Pinpoint the cell where the given text exists, returning its (X, Y) midpoint coordinate. 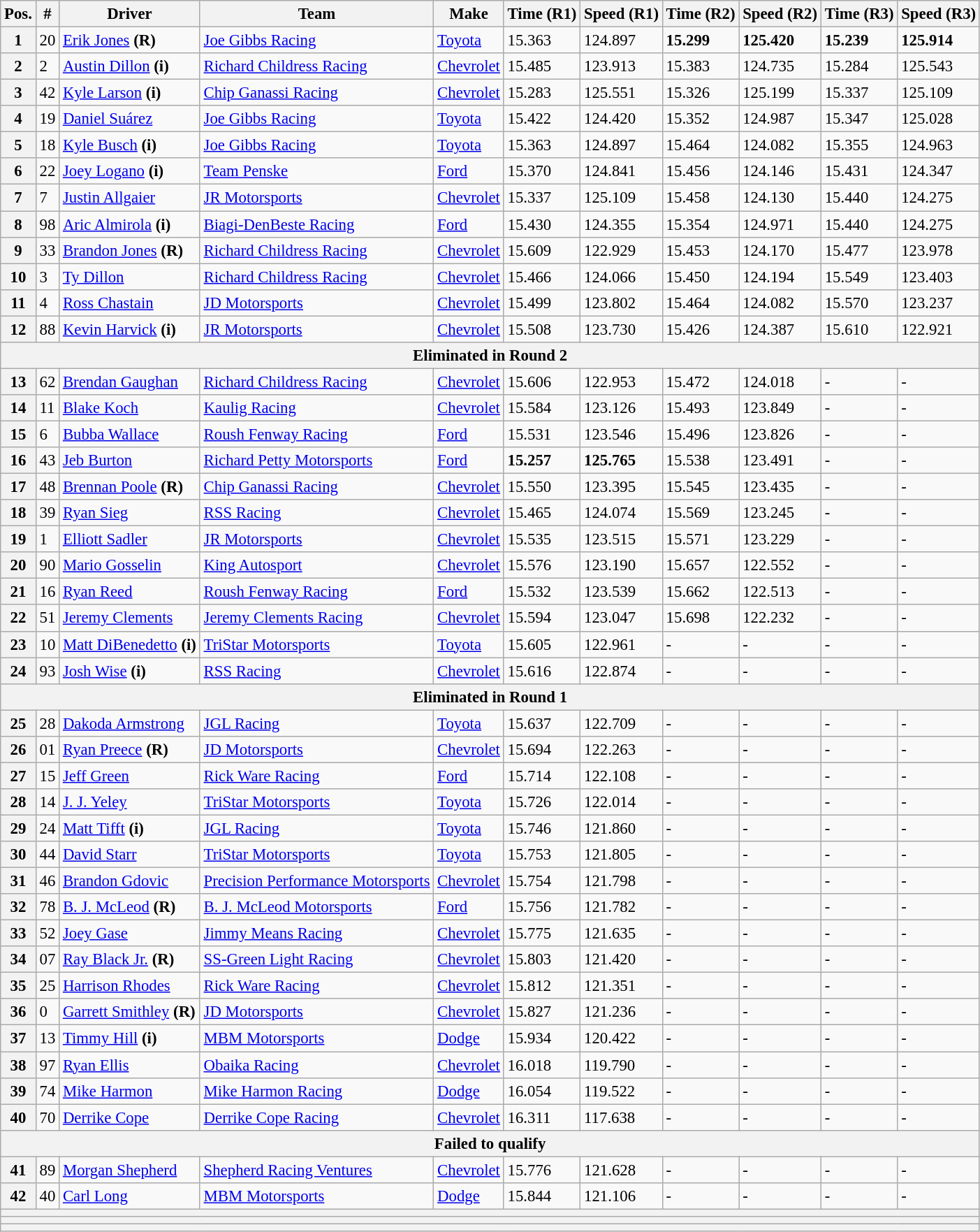
Bubba Wallace (130, 434)
119.790 (622, 1065)
15.694 (542, 750)
Kyle Busch (i) (130, 145)
124.387 (780, 329)
Jeb Burton (130, 461)
117.638 (622, 1117)
Driver (130, 14)
Daniel Suárez (130, 119)
121.236 (622, 1013)
15.347 (859, 119)
123.435 (780, 487)
15.934 (542, 1038)
122.108 (622, 776)
123.730 (622, 329)
01 (47, 750)
15.803 (542, 959)
121.351 (622, 986)
Speed (R2) (780, 14)
Matt Tifft (i) (130, 828)
123.190 (622, 565)
125.028 (939, 119)
Garrett Smithley (R) (130, 1013)
15.383 (701, 66)
15.535 (542, 539)
124.194 (780, 277)
121.782 (622, 907)
Ray Black Jr. (R) (130, 959)
Ryan Sieg (130, 513)
15.283 (542, 93)
70 (47, 1117)
123.229 (780, 539)
121.628 (622, 1170)
Team (317, 14)
15.493 (701, 408)
32 (18, 907)
Erik Jones (R) (130, 41)
16.018 (542, 1065)
SS-Green Light Racing (317, 959)
15.609 (542, 250)
15.422 (542, 119)
15.571 (701, 539)
122.552 (780, 565)
15.756 (542, 907)
93 (47, 671)
46 (47, 881)
15.284 (859, 66)
123.126 (622, 408)
120.422 (622, 1038)
31 (18, 881)
15.458 (701, 198)
27 (18, 776)
15.545 (701, 487)
38 (18, 1065)
123.546 (622, 434)
43 (47, 461)
Matt DiBenedetto (i) (130, 644)
15.594 (542, 618)
Mario Gosselin (130, 565)
124.347 (939, 171)
15.657 (701, 565)
121.420 (622, 959)
15.352 (701, 119)
15.239 (859, 41)
Jeff Green (130, 776)
15.430 (542, 224)
121.798 (622, 881)
97 (47, 1065)
15.499 (542, 303)
123.245 (780, 513)
37 (18, 1038)
Carl Long (130, 1196)
8 (18, 224)
15.844 (542, 1196)
123.913 (622, 66)
Speed (R3) (939, 14)
15.698 (701, 618)
34 (18, 959)
121.860 (622, 828)
124.018 (780, 382)
122.874 (622, 671)
Make (469, 14)
123.395 (622, 487)
36 (18, 1013)
Timmy Hill (i) (130, 1038)
125.543 (939, 66)
121.635 (622, 934)
15.466 (542, 277)
Eliminated in Round 1 (490, 697)
Speed (R1) (622, 14)
Austin Dillon (i) (130, 66)
Ryan Ellis (130, 1065)
Jeremy Clements Racing (317, 618)
15.753 (542, 855)
88 (47, 329)
King Autosport (317, 565)
44 (47, 855)
Kyle Larson (i) (130, 93)
98 (47, 224)
74 (47, 1091)
Blake Koch (130, 408)
15.485 (542, 66)
15.450 (701, 277)
123.978 (939, 250)
124.130 (780, 198)
123.491 (780, 461)
15.370 (542, 171)
41 (18, 1170)
15.496 (701, 434)
Josh Wise (i) (130, 671)
Time (R3) (859, 14)
16.311 (542, 1117)
35 (18, 986)
15.550 (542, 487)
125.765 (622, 461)
15.426 (701, 329)
Ryan Reed (130, 592)
122.263 (622, 750)
124.841 (622, 171)
15.257 (542, 461)
Derrike Cope Racing (317, 1117)
15.606 (542, 382)
124.146 (780, 171)
07 (47, 959)
89 (47, 1170)
123.539 (622, 592)
119.522 (622, 1091)
15.605 (542, 644)
125.551 (622, 93)
Joey Logano (i) (130, 171)
123.826 (780, 434)
15.616 (542, 671)
5 (18, 145)
Ryan Preece (R) (130, 750)
78 (47, 907)
Ty Dillon (130, 277)
15.746 (542, 828)
Pos. (18, 14)
Obaika Racing (317, 1065)
123.403 (939, 277)
Kaulig Racing (317, 408)
Brandon Gdovic (130, 881)
Richard Petty Motorsports (317, 461)
David Starr (130, 855)
122.953 (622, 382)
125.420 (780, 41)
15.570 (859, 303)
124.074 (622, 513)
Brennan Poole (R) (130, 487)
Time (R1) (542, 14)
12 (18, 329)
Jimmy Means Racing (317, 934)
15.299 (701, 41)
B. J. McLeod Motorsports (317, 907)
15.326 (701, 93)
15.531 (542, 434)
15.726 (542, 802)
Time (R2) (701, 14)
15.576 (542, 565)
0 (47, 1013)
15.569 (701, 513)
9 (18, 250)
125.914 (939, 41)
62 (47, 382)
15.472 (701, 382)
15.477 (859, 250)
123.515 (622, 539)
48 (47, 487)
124.735 (780, 66)
15.355 (859, 145)
26 (18, 750)
15.662 (701, 592)
Mike Harmon Racing (317, 1091)
15.584 (542, 408)
Dakoda Armstrong (130, 723)
Ross Chastain (130, 303)
15.637 (542, 723)
121.805 (622, 855)
15.532 (542, 592)
16.054 (542, 1091)
29 (18, 828)
122.014 (622, 802)
124.066 (622, 277)
122.929 (622, 250)
51 (47, 618)
124.987 (780, 119)
Elliott Sadler (130, 539)
122.921 (939, 329)
124.963 (939, 145)
Shepherd Racing Ventures (317, 1170)
B. J. McLeod (R) (130, 907)
122.961 (622, 644)
Kevin Harvick (i) (130, 329)
Aric Almirola (i) (130, 224)
J. J. Yeley (130, 802)
30 (18, 855)
15.812 (542, 986)
123.237 (939, 303)
15.453 (701, 250)
Team Penske (317, 171)
15.714 (542, 776)
15.827 (542, 1013)
15.431 (859, 171)
Derrike Cope (130, 1117)
Mike Harmon (130, 1091)
124.170 (780, 250)
15.754 (542, 881)
121.106 (622, 1196)
122.709 (622, 723)
15.465 (542, 513)
90 (47, 565)
21 (18, 592)
Failed to qualify (490, 1143)
15.610 (859, 329)
Eliminated in Round 2 (490, 356)
Precision Performance Motorsports (317, 881)
125.199 (780, 93)
Harrison Rhodes (130, 986)
15.776 (542, 1170)
15.538 (701, 461)
Justin Allgaier (130, 198)
52 (47, 934)
124.420 (622, 119)
123.802 (622, 303)
15.508 (542, 329)
Brandon Jones (R) (130, 250)
124.971 (780, 224)
Biagi-DenBeste Racing (317, 224)
122.232 (780, 618)
15.775 (542, 934)
15.549 (859, 277)
15.354 (701, 224)
17 (18, 487)
15.456 (701, 171)
Morgan Shepherd (130, 1170)
123.047 (622, 618)
23 (18, 644)
Brendan Gaughan (130, 382)
123.849 (780, 408)
# (47, 14)
Joey Gase (130, 934)
124.355 (622, 224)
122.513 (780, 592)
Jeremy Clements (130, 618)
